Return [X, Y] of the center of cell containing provided text 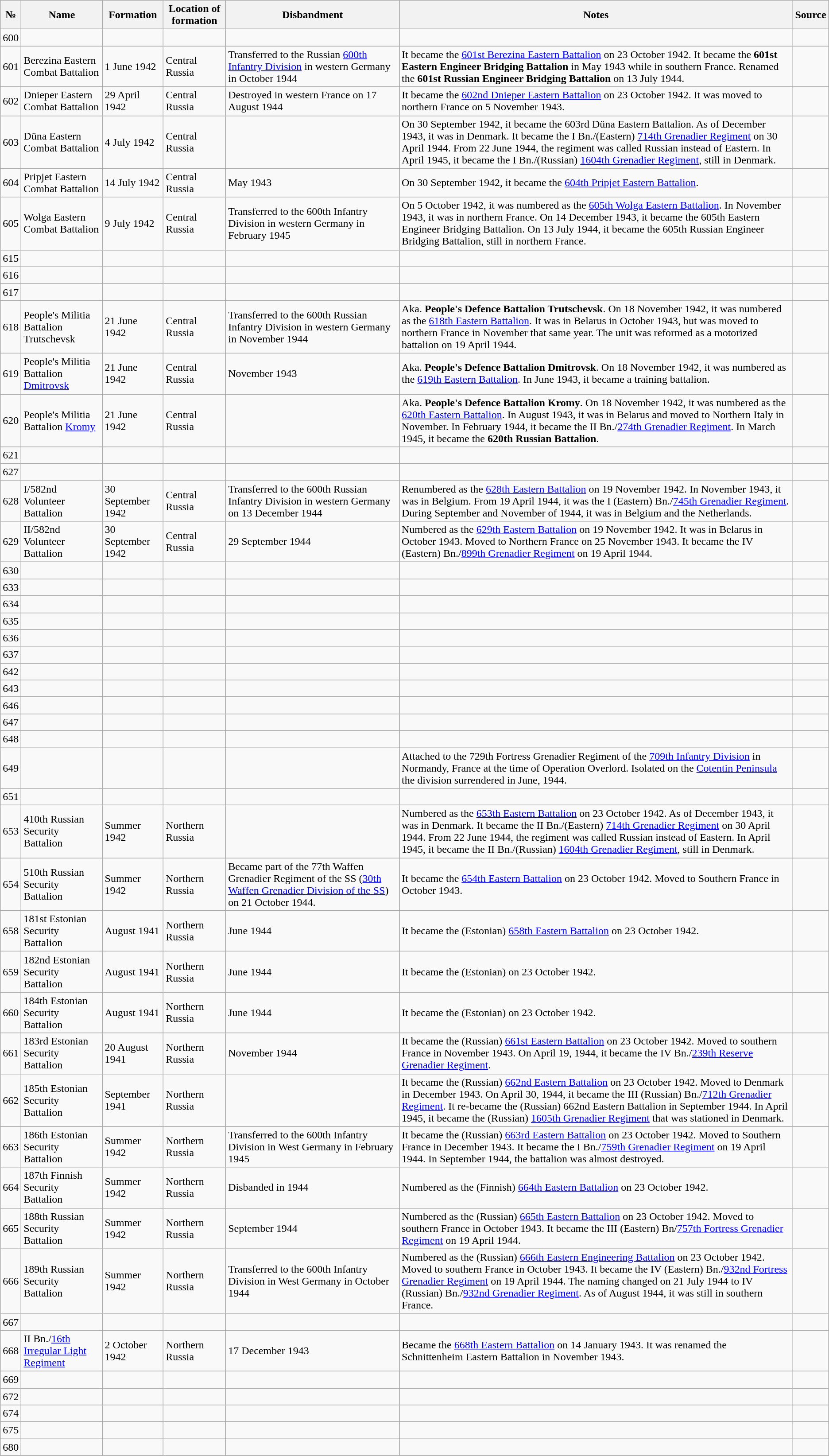
627 [11, 472]
Düna Eastern Combat Battalion [62, 142]
People's Militia Battalion Trutschevsk [62, 327]
621 [11, 455]
660 [11, 1013]
Dnieper Eastern Combat Battalion [62, 101]
Source [810, 15]
9 July 1942 [133, 223]
September 1941 [133, 1100]
182nd Estonian Security Battalion [62, 972]
4 July 1942 [133, 142]
663 [11, 1147]
I/582nd Volunteer Battalion [62, 501]
It became the (Estonian) 658th Eastern Battalion on 23 October 1942. [596, 931]
November 1943 [313, 373]
605 [11, 223]
659 [11, 972]
Transferred to the 600th Infantry Division in western Germany in February 1945 [313, 223]
410th Russian Security Battalion [62, 832]
186th Estonian Security Battalion [62, 1147]
People's Militia Battalion Kromy [62, 421]
189th Russian Security Battalion [62, 1281]
181st Estonian Security Battalion [62, 931]
647 [11, 722]
Pripjet Eastern Combat Battalion [62, 182]
635 [11, 621]
Wolga Eastern Combat Battalion [62, 223]
667 [11, 1322]
643 [11, 688]
Transferred to the Russian 600th Infantry Division in western Germany in October 1944 [313, 66]
Notes [596, 15]
617 [11, 292]
May 1943 [313, 182]
637 [11, 655]
II Bn./16th Irregular Light Regiment [62, 1351]
661 [11, 1053]
187th Finnish Security Battalion [62, 1188]
II/582nd Volunteer Battalion [62, 542]
Formation [133, 15]
653 [11, 832]
680 [11, 1447]
Numbered as the (Finnish) 664th Eastern Battalion on 23 October 1942. [596, 1188]
662 [11, 1100]
It became the 654th Eastern Battalion on 23 October 1942. Moved to Southern France in October 1943. [596, 884]
664 [11, 1188]
Transferred to the 600th Russian Infantry Division in western Germany in November 1944 [313, 327]
654 [11, 884]
20 August 1941 [133, 1053]
September 1944 [313, 1228]
619 [11, 373]
665 [11, 1228]
183rd Estonian Security Battalion [62, 1053]
17 December 1943 [313, 1351]
629 [11, 542]
188th Russian Security Battalion [62, 1228]
Location of formation [195, 15]
29 April 1942 [133, 101]
642 [11, 672]
Transferred to the 600th Infantry Division in West Germany in February 1945 [313, 1147]
648 [11, 739]
November 1944 [313, 1053]
People's Militia Battalion Dmitrovsk [62, 373]
651 [11, 797]
Became the 668th Eastern Battalion on 14 January 1943. It was renamed theSchnittenheim Eastern Battalion in November 1943. [596, 1351]
675 [11, 1430]
600 [11, 38]
603 [11, 142]
633 [11, 587]
630 [11, 571]
649 [11, 768]
602 [11, 101]
Disbandment [313, 15]
184th Estonian Security Battalion [62, 1013]
628 [11, 501]
615 [11, 258]
672 [11, 1397]
№ [11, 15]
658 [11, 931]
1 June 1942 [133, 66]
Became part of the 77th Waffen Grenadier Regiment of the SS (30th Waffen Grenadier Division of the SS) on 21 October 1944. [313, 884]
185th Estonian Security Battalion [62, 1100]
Berezina Eastern Combat Battalion [62, 66]
646 [11, 705]
Transferred to the 600th Infantry Division in West Germany in October 1944 [313, 1281]
Destroyed in western France on 17 August 1944 [313, 101]
604 [11, 182]
On 30 September 1942, it became the 604th Pripjet Eastern Battalion. [596, 182]
Disbanded in 1944 [313, 1188]
601 [11, 66]
634 [11, 604]
14 July 1942 [133, 182]
636 [11, 638]
668 [11, 1351]
Name [62, 15]
620 [11, 421]
669 [11, 1379]
Transferred to the 600th Russian Infantry Division in western Germany on 13 December 1944 [313, 501]
510th Russian Security Battalion [62, 884]
618 [11, 327]
674 [11, 1413]
It became the 602nd Dnieper Eastern Battalion on 23 October 1942. It was moved to northern France on 5 November 1943. [596, 101]
2 October 1942 [133, 1351]
29 September 1944 [313, 542]
616 [11, 275]
666 [11, 1281]
